Search for the cell housing the specified text and yield its [X, Y] center coordinate. 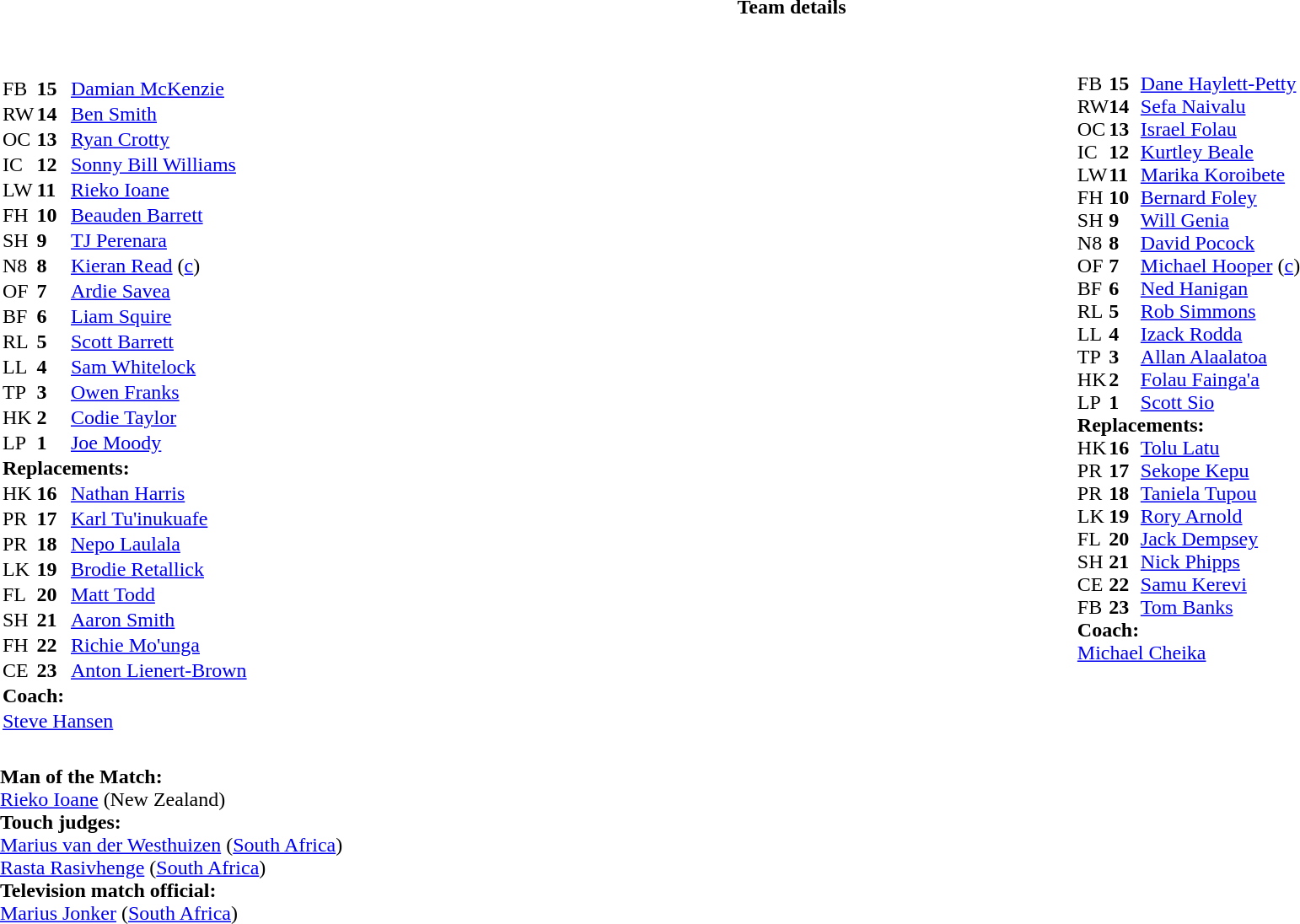
Nick Phipps [1221, 561]
Owen Franks [158, 393]
Brodie Retallick [158, 570]
David Pocock [1221, 243]
Nathan Harris [158, 494]
Ned Hanigan [1221, 288]
Codie Taylor [158, 418]
Jack Dempsey [1221, 540]
Taniela Tupou [1221, 494]
Matt Todd [158, 595]
Scott Barrett [158, 342]
Anton Lienert-Brown [158, 671]
Steve Hansen [126, 722]
Sekope Kepu [1221, 470]
Joe Moody [158, 443]
Ryan Crotty [158, 140]
Marika Koroibete [1221, 175]
Ardie Savea [158, 292]
Will Genia [1221, 221]
Tolu Latu [1221, 449]
Liam Squire [158, 317]
Kieran Read (c) [158, 266]
Scott Sio [1221, 403]
Samu Kerevi [1221, 585]
Michael Cheika [1189, 653]
Beauden Barrett [158, 216]
Sonny Bill Williams [158, 165]
Michael Hooper (c) [1221, 266]
Nepo Laulala [158, 545]
Rory Arnold [1221, 516]
Israel Folau [1221, 130]
Sefa Naivalu [1221, 106]
Izack Rodda [1221, 334]
Aaron Smith [158, 620]
Rieko Ioane [158, 191]
Ben Smith [158, 115]
Richie Mo'unga [158, 646]
Damian McKenzie [158, 89]
TJ Perenara [158, 241]
Kurtley Beale [1221, 152]
Karl Tu'inukuafe [158, 519]
Folau Fainga'a [1221, 379]
Allan Alaalatoa [1221, 357]
Rob Simmons [1221, 312]
Tom Banks [1221, 607]
Dane Haylett-Petty [1221, 84]
Bernard Foley [1221, 197]
Sam Whitelock [158, 368]
